Find where the given text appears and provide that cell's center as [x, y] coordinate. 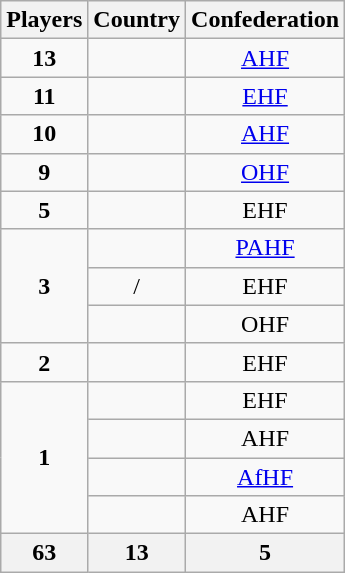
1 [44, 457]
10 [44, 134]
Players [44, 20]
/ [137, 286]
2 [44, 362]
9 [44, 172]
63 [44, 553]
PAHF [266, 248]
Confederation [266, 20]
Country [137, 20]
11 [44, 96]
3 [44, 286]
AfHF [266, 477]
